For the text-containing cell, return its midpoint in (X, Y) coordinate format. 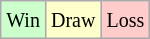
Win (24, 20)
Loss (126, 20)
Draw (72, 20)
